Identify which cell holds the provided text, then report its (x, y) central coordinate. 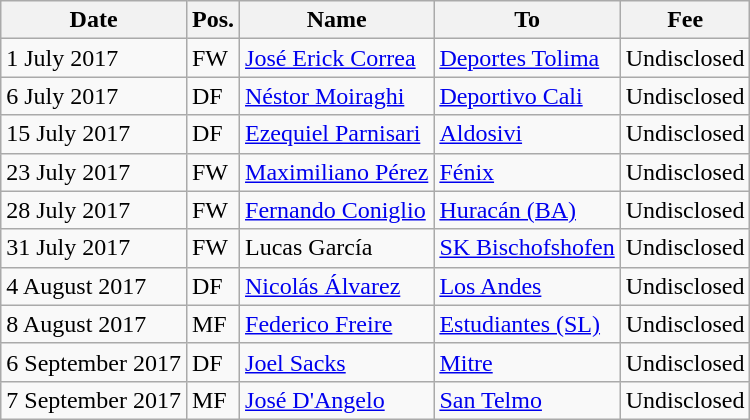
To (527, 20)
Deportivo Cali (527, 96)
Néstor Moiraghi (337, 96)
Nicolás Álvarez (337, 286)
Maximiliano Pérez (337, 172)
Mitre (527, 362)
Deportes Tolima (527, 58)
Fénix (527, 172)
Pos. (212, 20)
6 September 2017 (94, 362)
Federico Freire (337, 324)
31 July 2017 (94, 248)
23 July 2017 (94, 172)
Los Andes (527, 286)
Name (337, 20)
6 July 2017 (94, 96)
Fernando Coniglio (337, 210)
4 August 2017 (94, 286)
José Erick Correa (337, 58)
Lucas García (337, 248)
Ezequiel Parnisari (337, 134)
7 September 2017 (94, 400)
15 July 2017 (94, 134)
Huracán (BA) (527, 210)
Date (94, 20)
Estudiantes (SL) (527, 324)
Fee (685, 20)
SK Bischofshofen (527, 248)
1 July 2017 (94, 58)
8 August 2017 (94, 324)
Joel Sacks (337, 362)
28 July 2017 (94, 210)
José D'Angelo (337, 400)
San Telmo (527, 400)
Aldosivi (527, 134)
